Search for the cell housing the specified text and yield its (X, Y) center coordinate. 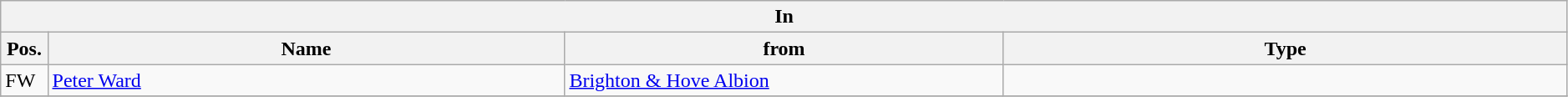
Pos. (24, 48)
Type (1285, 48)
Peter Ward (306, 80)
FW (24, 80)
Name (306, 48)
In (784, 17)
Brighton & Hove Albion (784, 80)
from (784, 48)
